Capture the cell that displays the provided text and extract its [x, y] central coordinate. 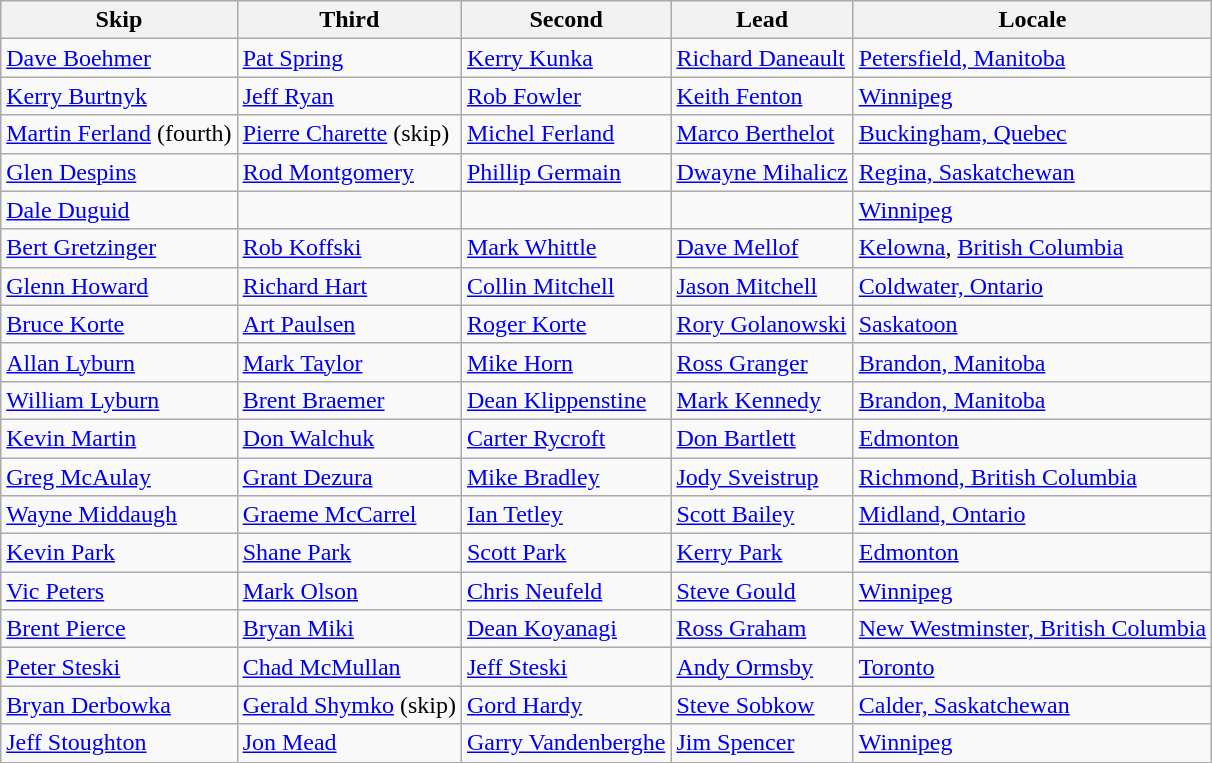
Kelowna, British Columbia [1032, 248]
Garry Vandenberghe [566, 743]
Jody Sveistrup [762, 477]
Rory Golanowski [762, 324]
Jon Mead [349, 743]
Lead [762, 20]
Rob Fowler [566, 96]
Vic Peters [119, 591]
Jason Mitchell [762, 286]
Mike Bradley [566, 477]
Andy Ormsby [762, 667]
Pat Spring [349, 58]
Calder, Saskatchewan [1032, 705]
Dean Koyanagi [566, 629]
Art Paulsen [349, 324]
Midland, Ontario [1032, 515]
Jeff Steski [566, 667]
Saskatoon [1032, 324]
Dave Mellof [762, 248]
Graeme McCarrel [349, 515]
Mark Whittle [566, 248]
Mark Taylor [349, 362]
Peter Steski [119, 667]
Bryan Miki [349, 629]
Wayne Middaugh [119, 515]
Collin Mitchell [566, 286]
Bert Gretzinger [119, 248]
Grant Dezura [349, 477]
Gerald Shymko (skip) [349, 705]
Skip [119, 20]
Dwayne Mihalicz [762, 172]
Jeff Ryan [349, 96]
Roger Korte [566, 324]
Steve Sobkow [762, 705]
Keith Fenton [762, 96]
Greg McAulay [119, 477]
Kerry Park [762, 553]
Gord Hardy [566, 705]
Richmond, British Columbia [1032, 477]
Ross Granger [762, 362]
Mark Kennedy [762, 400]
Kerry Kunka [566, 58]
Ross Graham [762, 629]
Scott Bailey [762, 515]
Rob Koffski [349, 248]
Buckingham, Quebec [1032, 134]
Ian Tetley [566, 515]
Marco Berthelot [762, 134]
Glen Despins [119, 172]
Shane Park [349, 553]
Richard Daneault [762, 58]
Second [566, 20]
Pierre Charette (skip) [349, 134]
Petersfield, Manitoba [1032, 58]
Kevin Park [119, 553]
Michel Ferland [566, 134]
Mark Olson [349, 591]
Jeff Stoughton [119, 743]
Chad McMullan [349, 667]
Jim Spencer [762, 743]
Third [349, 20]
William Lyburn [119, 400]
Toronto [1032, 667]
Phillip Germain [566, 172]
Don Walchuk [349, 438]
New Westminster, British Columbia [1032, 629]
Dave Boehmer [119, 58]
Bruce Korte [119, 324]
Carter Rycroft [566, 438]
Locale [1032, 20]
Brent Braemer [349, 400]
Allan Lyburn [119, 362]
Dale Duguid [119, 210]
Don Bartlett [762, 438]
Dean Klippenstine [566, 400]
Chris Neufeld [566, 591]
Mike Horn [566, 362]
Kevin Martin [119, 438]
Richard Hart [349, 286]
Regina, Saskatchewan [1032, 172]
Glenn Howard [119, 286]
Rod Montgomery [349, 172]
Martin Ferland (fourth) [119, 134]
Bryan Derbowka [119, 705]
Kerry Burtnyk [119, 96]
Scott Park [566, 553]
Coldwater, Ontario [1032, 286]
Steve Gould [762, 591]
Brent Pierce [119, 629]
